Detect which cell encompasses the target text, then output its [x, y] center coordinate. 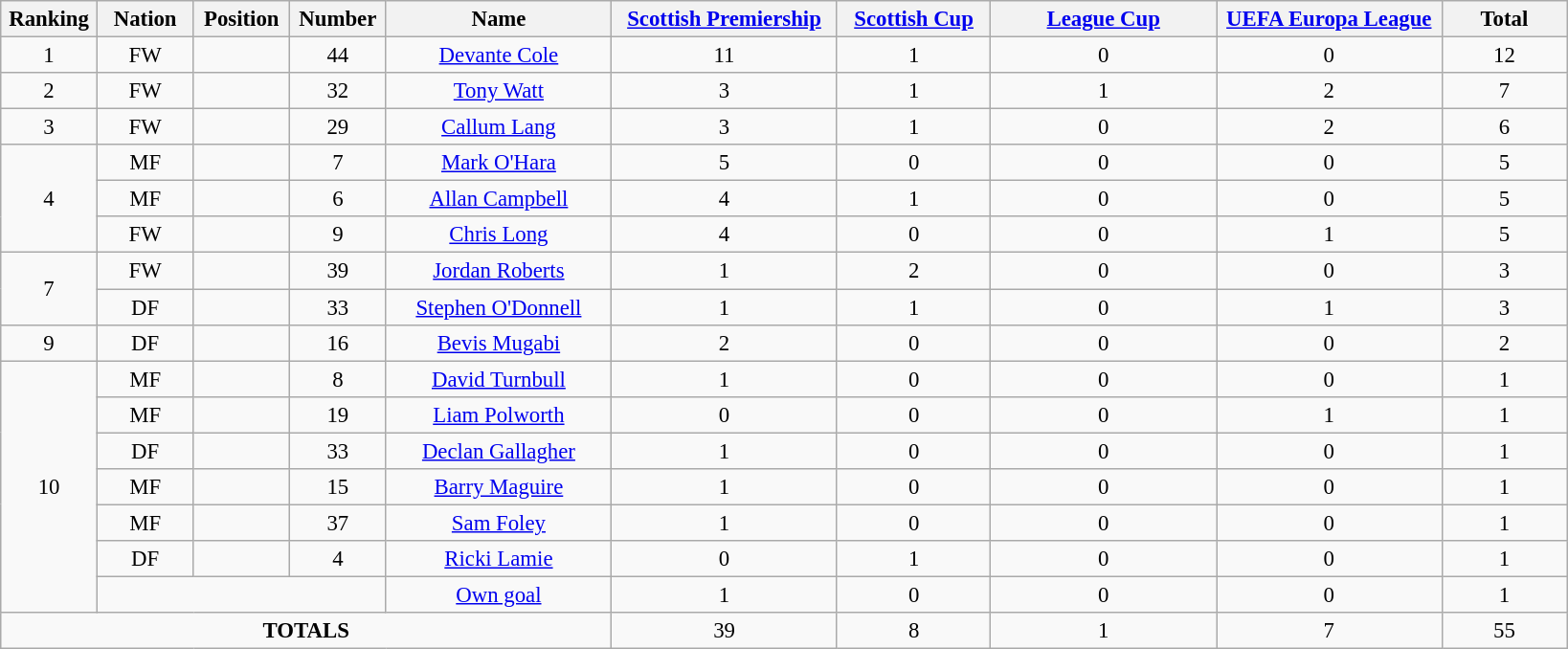
UEFA Europa League [1329, 19]
Own goal [499, 594]
Tony Watt [499, 91]
Jordan Roberts [499, 271]
Nation [146, 19]
Barry Maguire [499, 487]
Mark O'Hara [499, 163]
Sam Foley [499, 523]
David Turnbull [499, 379]
11 [725, 56]
Bevis Mugabi [499, 343]
Chris Long [499, 235]
Scottish Premiership [725, 19]
19 [339, 414]
Number [339, 19]
15 [339, 487]
League Cup [1104, 19]
Position [241, 19]
29 [339, 127]
Liam Polworth [499, 414]
Ranking [50, 19]
Stephen O'Donnell [499, 307]
TOTALS [306, 631]
44 [339, 56]
37 [339, 523]
Devante Cole [499, 56]
Scottish Cup [913, 19]
12 [1505, 56]
Declan Gallagher [499, 451]
55 [1505, 631]
Name [499, 19]
Ricki Lamie [499, 559]
Total [1505, 19]
Callum Lang [499, 127]
10 [50, 486]
Allan Campbell [499, 199]
16 [339, 343]
32 [339, 91]
